Locate the cell with the specified text and output its (X, Y) center coordinate. 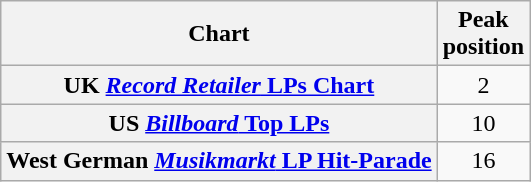
Chart (219, 34)
UK Record Retailer LPs Chart (219, 85)
10 (483, 123)
16 (483, 161)
West German Musikmarkt LP Hit-Parade (219, 161)
2 (483, 85)
US Billboard Top LPs (219, 123)
Peakposition (483, 34)
